Return the (x, y) coordinate for the center point of the cell that contains the specified text.  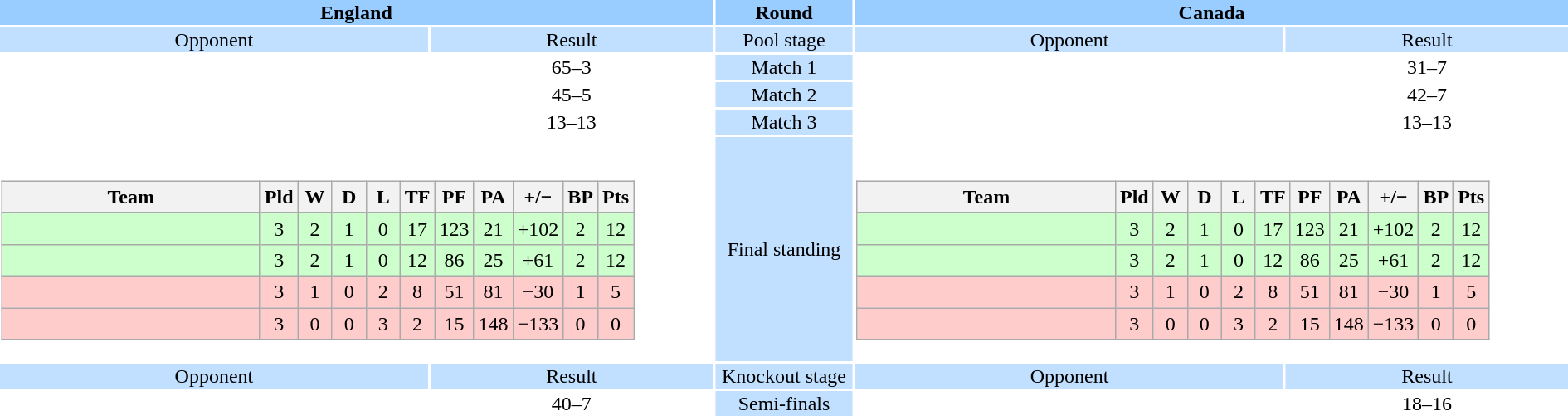
Knockout stage (784, 376)
Match 1 (784, 67)
40–7 (572, 404)
Match 2 (784, 95)
Final standing (784, 249)
Round (784, 12)
18–16 (1427, 404)
65–3 (572, 67)
Match 3 (784, 122)
England (357, 12)
Pool stage (784, 40)
Semi-finals (784, 404)
45–5 (572, 95)
31–7 (1427, 67)
Canada (1211, 12)
42–7 (1427, 95)
